Pinpoint the cell where the given text exists, returning its [X, Y] midpoint coordinate. 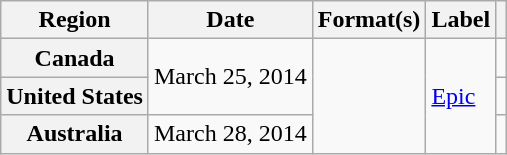
Canada [75, 58]
Format(s) [369, 20]
Date [230, 20]
Region [75, 20]
March 25, 2014 [230, 77]
United States [75, 96]
March 28, 2014 [230, 134]
Australia [75, 134]
Label [461, 20]
Epic [461, 96]
